Locate the cell with the specified text and output its (X, Y) center coordinate. 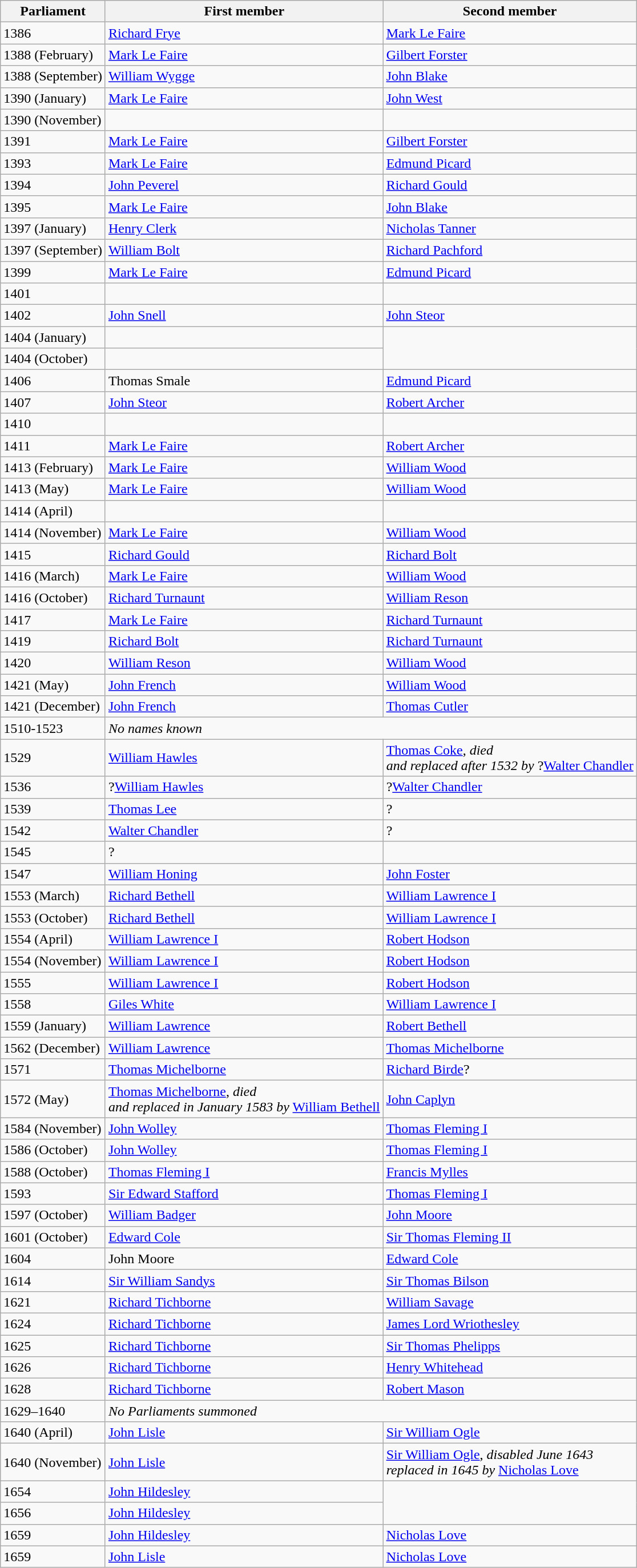
1571 (53, 1070)
1393 (53, 163)
1601 (October) (53, 1237)
1536 (53, 787)
First member (244, 11)
1390 (January) (53, 98)
1559 (January) (53, 1026)
1621 (53, 1302)
William Hawles (244, 758)
1397 (September) (53, 250)
John Caplyn (510, 1099)
Thomas Lee (244, 809)
John Peverel (244, 185)
Robert Mason (510, 1389)
Thomas Cutler (510, 707)
Sir William Ogle (510, 1433)
1413 (May) (53, 489)
1529 (53, 758)
1388 (September) (53, 76)
1654 (53, 1492)
1586 (October) (53, 1150)
1656 (53, 1513)
1404 (October) (53, 359)
Sir Thomas Bilson (510, 1280)
Sir William Sandys (244, 1280)
1628 (53, 1389)
1625 (53, 1345)
1597 (October) (53, 1215)
1402 (53, 316)
1414 (November) (53, 533)
?William Hawles (244, 787)
1584 (November) (53, 1128)
1554 (November) (53, 961)
Henry Whitehead (510, 1368)
William Wygge (244, 76)
1404 (January) (53, 337)
Thomas Michelborne, died and replaced in January 1583 by William Bethell (244, 1099)
1545 (53, 852)
Francis Mylles (510, 1172)
?Walter Chandler (510, 787)
1419 (53, 642)
Thomas Smale (244, 381)
1542 (53, 831)
1416 (October) (53, 598)
1390 (November) (53, 120)
1553 (March) (53, 896)
1624 (53, 1324)
No names known (371, 728)
Sir Thomas Fleming II (510, 1237)
1420 (53, 663)
William Bolt (244, 250)
Richard Pachford (510, 250)
1421 (May) (53, 685)
1416 (March) (53, 576)
William Honing (244, 874)
1406 (53, 381)
1640 (April) (53, 1433)
Second member (510, 11)
1421 (December) (53, 707)
John Foster (510, 874)
Nicholas Tanner (510, 228)
John West (510, 98)
1388 (February) (53, 55)
Sir Thomas Phelipps (510, 1345)
1401 (53, 294)
1399 (53, 272)
1411 (53, 446)
William Savage (510, 1302)
Henry Clerk (244, 228)
1539 (53, 809)
1391 (53, 142)
1555 (53, 982)
1640 (November) (53, 1462)
Giles White (244, 1005)
1386 (53, 33)
1417 (53, 619)
No Parliaments summoned (371, 1411)
Robert Bethell (510, 1026)
1415 (53, 554)
1588 (October) (53, 1172)
Richard Frye (244, 33)
1558 (53, 1005)
1410 (53, 424)
1572 (May) (53, 1099)
1554 (April) (53, 939)
Sir William Ogle, disabled June 1643 replaced in 1645 by Nicholas Love (510, 1462)
1562 (December) (53, 1048)
1394 (53, 185)
1397 (January) (53, 228)
James Lord Wriothesley (510, 1324)
Sir Edward Stafford (244, 1194)
1553 (October) (53, 917)
1629–1640 (53, 1411)
Richard Birde? (510, 1070)
1604 (53, 1259)
Walter Chandler (244, 831)
1413 (February) (53, 467)
1395 (53, 207)
1626 (53, 1368)
1414 (April) (53, 511)
1614 (53, 1280)
1547 (53, 874)
1593 (53, 1194)
Parliament (53, 11)
Thomas Coke, died and replaced after 1532 by ?Walter Chandler (510, 758)
1510-1523 (53, 728)
William Badger (244, 1215)
John Snell (244, 316)
1407 (53, 402)
